Determine the (X, Y) coordinate at the center of the cell enclosing the given text.  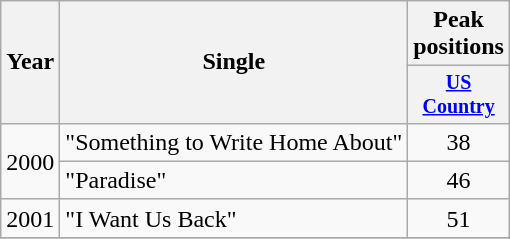
51 (459, 218)
"Paradise" (234, 180)
Year (30, 62)
2001 (30, 218)
"Something to Write Home About" (234, 142)
"I Want Us Back" (234, 218)
38 (459, 142)
US Country (459, 94)
Single (234, 62)
Peak positions (459, 34)
46 (459, 180)
2000 (30, 161)
